Pinpoint the cell where the given text exists, returning its [X, Y] midpoint coordinate. 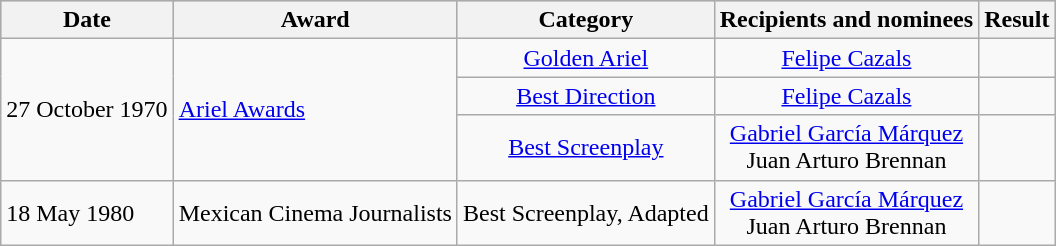
Category [586, 20]
Best Screenplay [586, 148]
Best Direction [586, 96]
Award [315, 20]
18 May 1980 [87, 212]
Date [87, 20]
27 October 1970 [87, 110]
Best Screenplay, Adapted [586, 212]
Mexican Cinema Journalists [315, 212]
Ariel Awards [315, 110]
Recipients and nominees [846, 20]
Result [1017, 20]
Golden Ariel [586, 58]
